For the text-containing cell, return its midpoint in [X, Y] coordinate format. 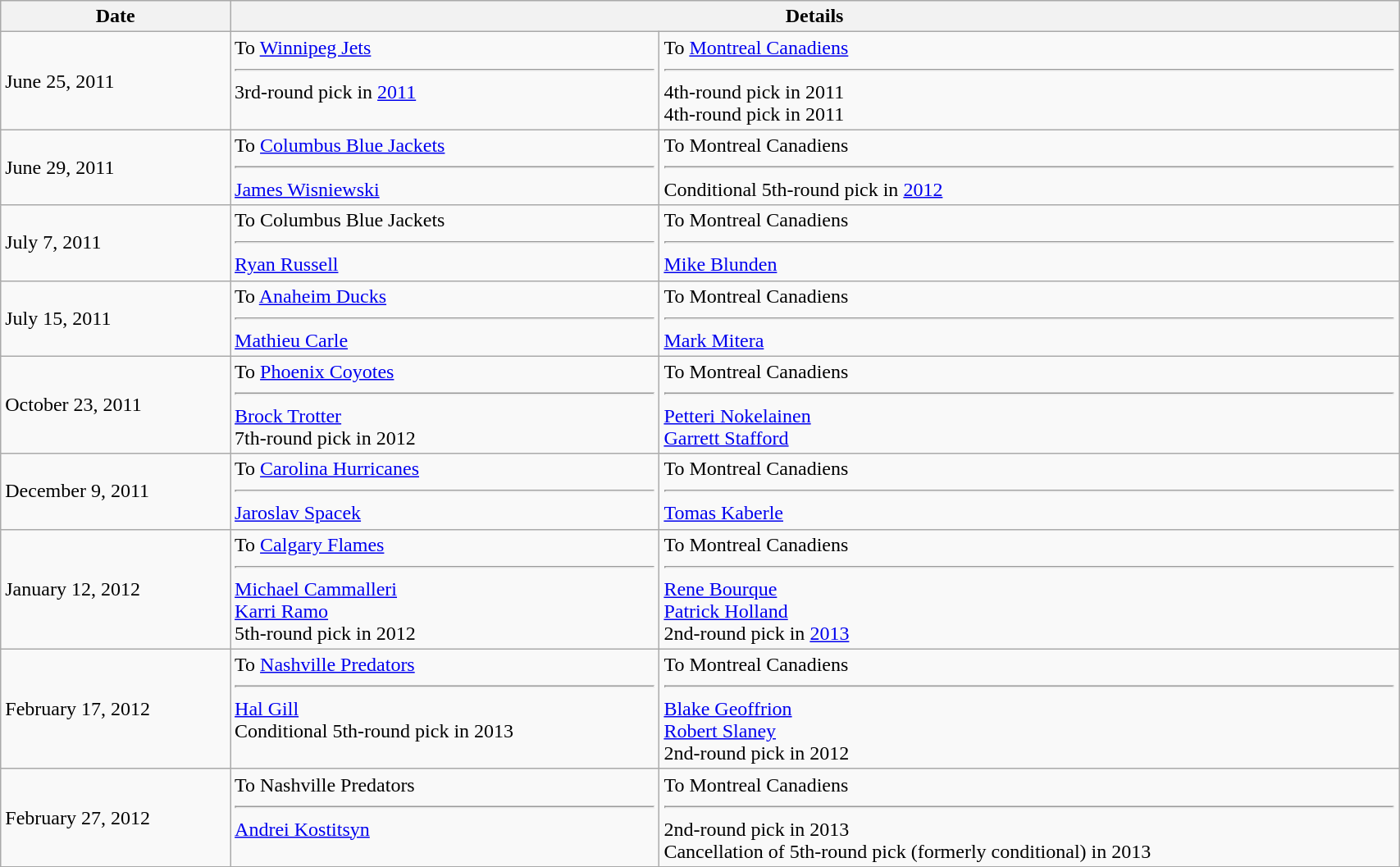
January 12, 2012 [116, 589]
October 23, 2011 [116, 405]
To Montreal Canadiens Blake GeoffrionRobert Slaney2nd-round pick in 2012 [1029, 709]
To Nashville Predators Hal GillConditional 5th-round pick in 2013 [445, 709]
July 7, 2011 [116, 243]
To Calgary Flames Michael CammalleriKarri Ramo5th-round pick in 2012 [445, 589]
June 29, 2011 [116, 167]
To Montreal Canadiens Tomas Kaberle [1029, 491]
To Montreal Canadiens Petteri NokelainenGarrett Stafford [1029, 405]
To Anaheim Ducks Mathieu Carle [445, 318]
February 17, 2012 [116, 709]
July 15, 2011 [116, 318]
Details [815, 16]
To Montreal Canadiens Mark Mitera [1029, 318]
To Montreal Canadiens Conditional 5th-round pick in 2012 [1029, 167]
To Montreal Canadiens Rene BourquePatrick Holland2nd-round pick in 2013 [1029, 589]
To Montreal Canadiens 4th-round pick in 20114th-round pick in 2011 [1029, 80]
To Columbus Blue Jackets Ryan Russell [445, 243]
To Columbus Blue Jackets James Wisniewski [445, 167]
February 27, 2012 [116, 817]
To Carolina Hurricanes Jaroslav Spacek [445, 491]
To Nashville Predators Andrei Kostitsyn [445, 817]
To Winnipeg Jets 3rd-round pick in 2011 [445, 80]
To Montreal Canadiens 2nd-round pick in 2013Cancellation of 5th-round pick (formerly conditional) in 2013 [1029, 817]
December 9, 2011 [116, 491]
To Montreal Canadiens Mike Blunden [1029, 243]
Date [116, 16]
June 25, 2011 [116, 80]
To Phoenix Coyotes Brock Trotter7th-round pick in 2012 [445, 405]
